Provide the [X, Y] coordinate of the cell's center where the given text is located.  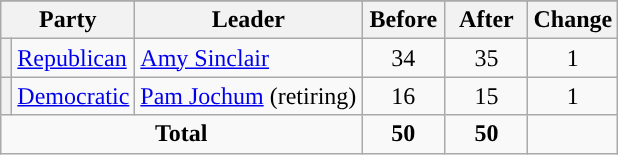
Democratic [74, 96]
Total [182, 134]
Party [68, 20]
16 [404, 96]
Before [404, 20]
Change [573, 20]
Leader [248, 20]
Republican [74, 58]
34 [404, 58]
Pam Jochum (retiring) [248, 96]
35 [486, 58]
Amy Sinclair [248, 58]
After [486, 20]
15 [486, 96]
